For the text-containing cell, return its midpoint in (x, y) coordinate format. 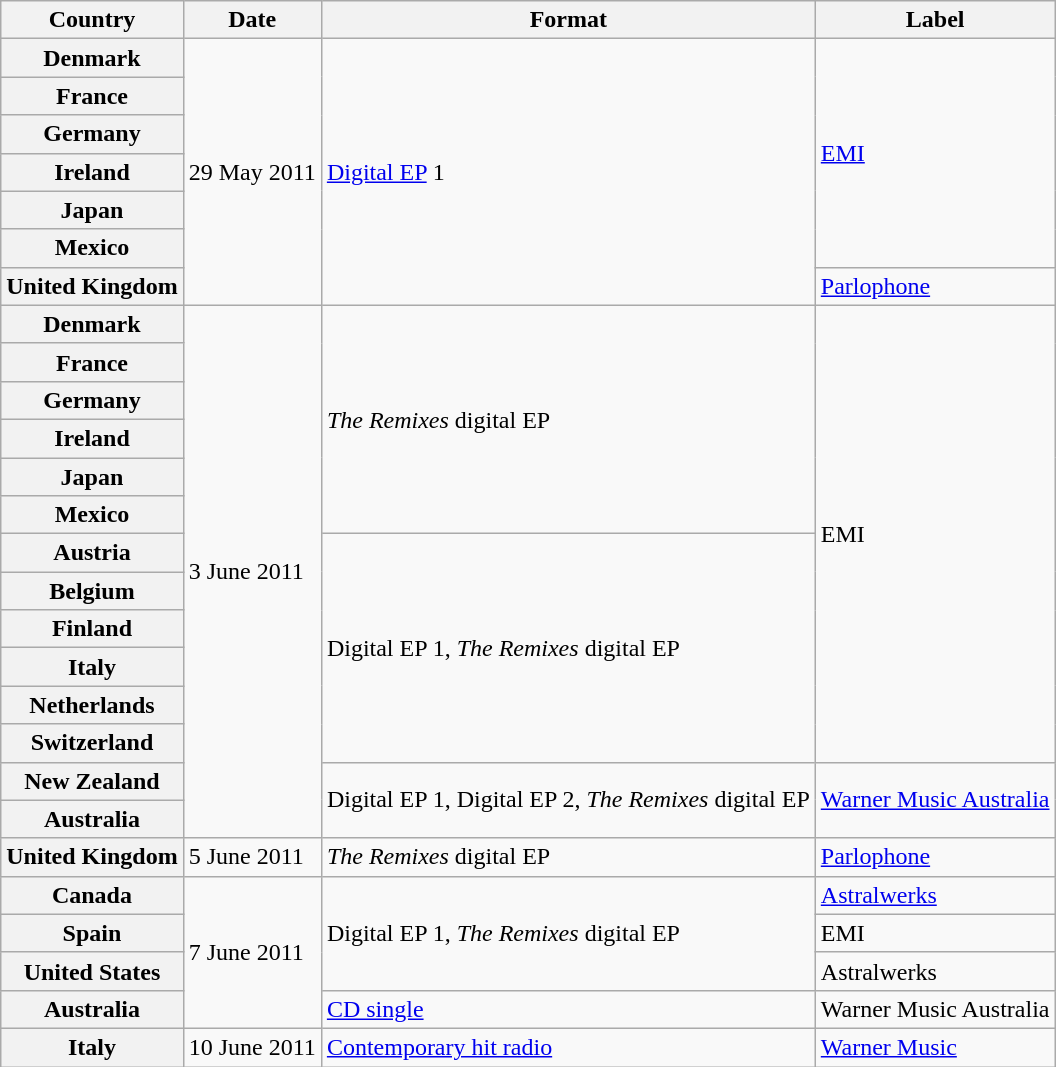
United States (92, 971)
Format (568, 20)
Netherlands (92, 705)
10 June 2011 (252, 1047)
Date (252, 20)
Label (935, 20)
Spain (92, 933)
Canada (92, 895)
Country (92, 20)
CD single (568, 1009)
3 June 2011 (252, 572)
29 May 2011 (252, 172)
Finland (92, 629)
Contemporary hit radio (568, 1047)
5 June 2011 (252, 857)
Austria (92, 553)
7 June 2011 (252, 952)
Switzerland (92, 743)
Digital EP 1 (568, 172)
Digital EP 1, Digital EP 2, The Remixes digital EP (568, 800)
New Zealand (92, 781)
Belgium (92, 591)
Warner Music (935, 1047)
